Return the [x, y] coordinate for the center point of the cell that contains the specified text.  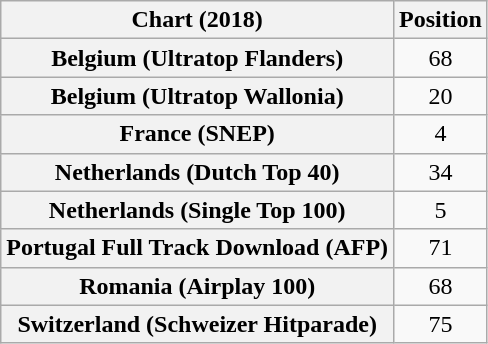
34 [441, 172]
Belgium (Ultratop Wallonia) [198, 96]
20 [441, 96]
5 [441, 210]
Belgium (Ultratop Flanders) [198, 58]
Portugal Full Track Download (AFP) [198, 248]
Romania (Airplay 100) [198, 286]
Switzerland (Schweizer Hitparade) [198, 324]
Chart (2018) [198, 20]
Position [441, 20]
71 [441, 248]
4 [441, 134]
Netherlands (Dutch Top 40) [198, 172]
75 [441, 324]
Netherlands (Single Top 100) [198, 210]
France (SNEP) [198, 134]
